Output the (X, Y) coordinate of the center of the cell containing the given text.  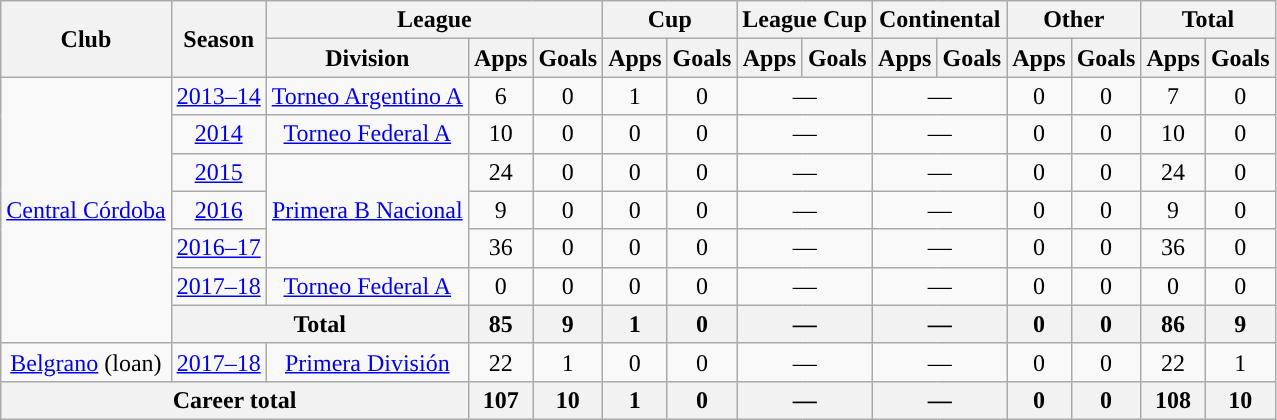
6 (500, 96)
Career total (235, 400)
Torneo Argentino A (367, 96)
League Cup (805, 20)
107 (500, 400)
Continental (940, 20)
Cup (670, 20)
Belgrano (loan) (86, 362)
Primera División (367, 362)
108 (1173, 400)
7 (1173, 96)
Central Córdoba (86, 210)
2016 (218, 210)
Club (86, 39)
85 (500, 324)
Other (1074, 20)
Season (218, 39)
League (434, 20)
2016–17 (218, 248)
2015 (218, 172)
2014 (218, 134)
Division (367, 58)
86 (1173, 324)
2013–14 (218, 96)
Primera B Nacional (367, 210)
